From the cell containing the given text, extract its center point as (X, Y) coordinate. 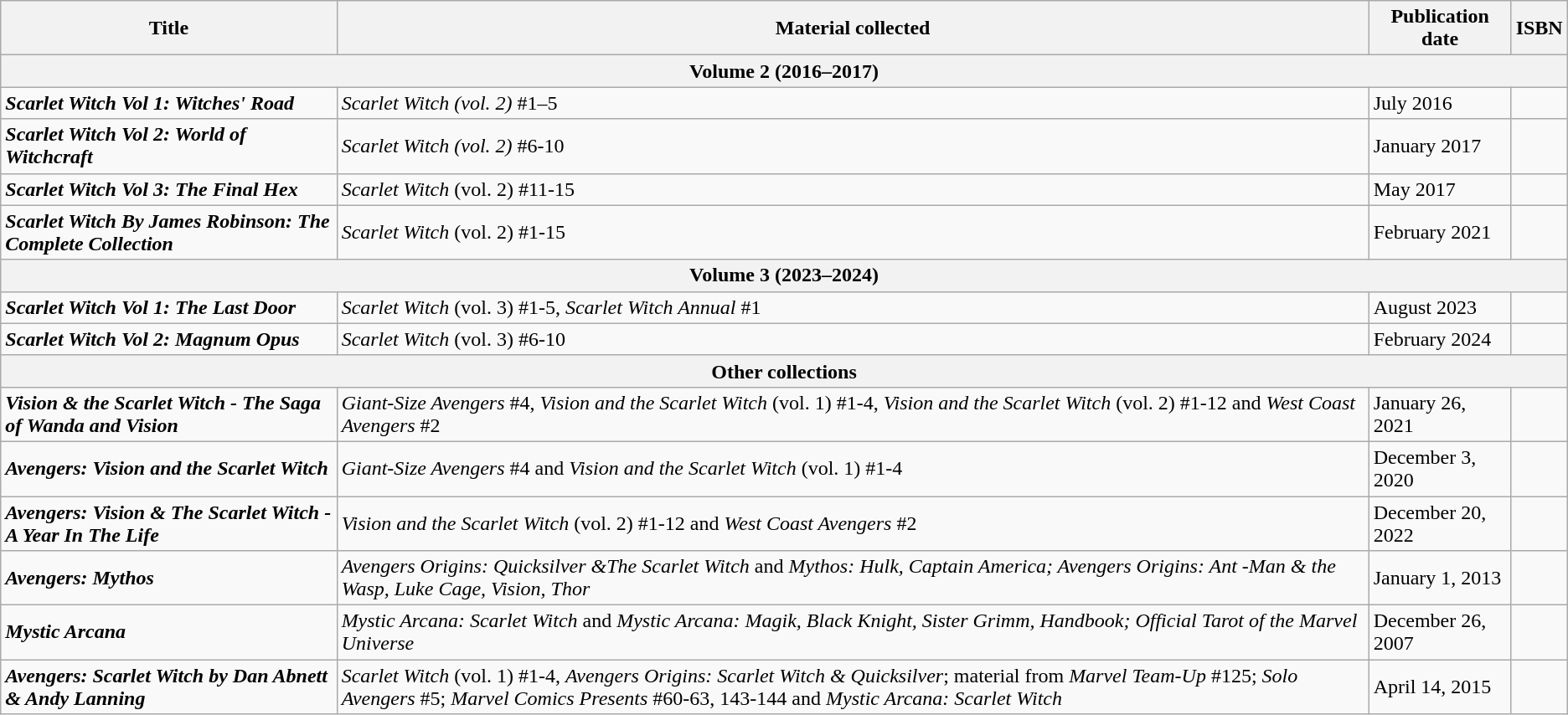
Material collected (853, 28)
May 2017 (1440, 189)
December 26, 2007 (1440, 633)
Scarlet Witch (vol. 2) #6-10 (853, 146)
April 14, 2015 (1440, 687)
January 26, 2021 (1440, 414)
Scarlet Witch By James Robinson: The Complete Collection (169, 233)
Vision & the Scarlet Witch - The Saga of Wanda and Vision (169, 414)
Volume 3 (2023–2024) (784, 275)
Title (169, 28)
Mystic Arcana (169, 633)
Giant-Size Avengers #4 and Vision and the Scarlet Witch (vol. 1) #1-4 (853, 469)
August 2023 (1440, 307)
Avengers: Vision & The Scarlet Witch - A Year In The Life (169, 522)
Publication date (1440, 28)
Avengers Origins: Quicksilver &The Scarlet Witch and Mythos: Hulk, Captain America; Avengers Origins: Ant -Man & the Wasp, Luke Cage, Vision, Thor (853, 578)
January 2017 (1440, 146)
Scarlet Witch Vol 1: Witches' Road (169, 103)
December 3, 2020 (1440, 469)
Volume 2 (2016–2017) (784, 71)
Scarlet Witch (vol. 3) #1-5, Scarlet Witch Annual #1 (853, 307)
Mystic Arcana: Scarlet Witch and Mystic Arcana: Magik, Black Knight, Sister Grimm, Handbook; Official Tarot of the Marvel Universe (853, 633)
Avengers: Scarlet Witch by Dan Abnett & Andy Lanning (169, 687)
Scarlet Witch (vol. 2) #1–5 (853, 103)
Scarlet Witch Vol 3: The Final Hex (169, 189)
December 20, 2022 (1440, 522)
Avengers: Mythos (169, 578)
February 2021 (1440, 233)
July 2016 (1440, 103)
Avengers: Vision and the Scarlet Witch (169, 469)
Scarlet Witch Vol 2: Magnum Opus (169, 339)
Scarlet Witch (vol. 2) #1-15 (853, 233)
January 1, 2013 (1440, 578)
ISBN (1540, 28)
Giant-Size Avengers #4, Vision and the Scarlet Witch (vol. 1) #1-4, Vision and the Scarlet Witch (vol. 2) #1-12 and West Coast Avengers #2 (853, 414)
February 2024 (1440, 339)
Scarlet Witch Vol 1: The Last Door (169, 307)
Vision and the Scarlet Witch (vol. 2) #1-12 and West Coast Avengers #2 (853, 522)
Scarlet Witch (vol. 2) #11-15 (853, 189)
Scarlet Witch Vol 2: World of Witchcraft (169, 146)
Scarlet Witch (vol. 3) #6-10 (853, 339)
Other collections (784, 371)
